Determine the (X, Y) coordinate at the center of the cell enclosing the given text.  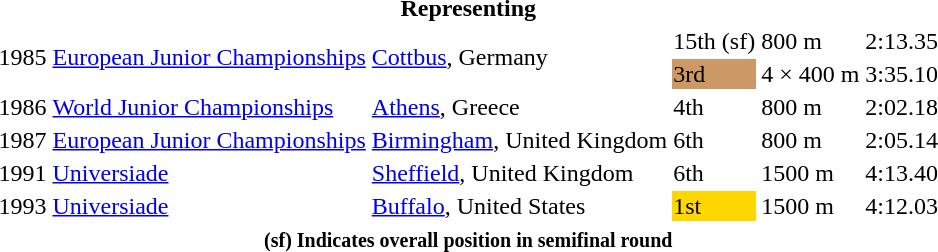
Sheffield, United Kingdom (519, 173)
Buffalo, United States (519, 206)
3rd (714, 74)
15th (sf) (714, 41)
Athens, Greece (519, 107)
Birmingham, United Kingdom (519, 140)
Cottbus, Germany (519, 58)
4th (714, 107)
World Junior Championships (209, 107)
1st (714, 206)
4 × 400 m (810, 74)
